Detect which cell encompasses the target text, then output its [x, y] center coordinate. 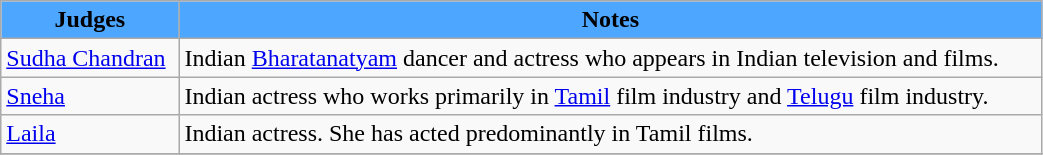
Indian Bharatanatyam dancer and actress who appears in Indian television and films. [610, 58]
Laila [90, 134]
Judges [90, 20]
Indian actress. She has acted predominantly in Tamil films. [610, 134]
Indian actress who works primarily in Tamil film industry and Telugu film industry. [610, 96]
Sneha [90, 96]
Notes [610, 20]
Sudha Chandran [90, 58]
